Capture the cell that displays the provided text and extract its (X, Y) central coordinate. 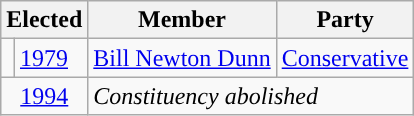
Elected (44, 20)
1994 (44, 96)
Conservative (345, 58)
Party (345, 20)
Bill Newton Dunn (182, 58)
Member (182, 20)
Constituency abolished (251, 96)
1979 (50, 58)
